From the cell containing the given text, extract its center point as [X, Y] coordinate. 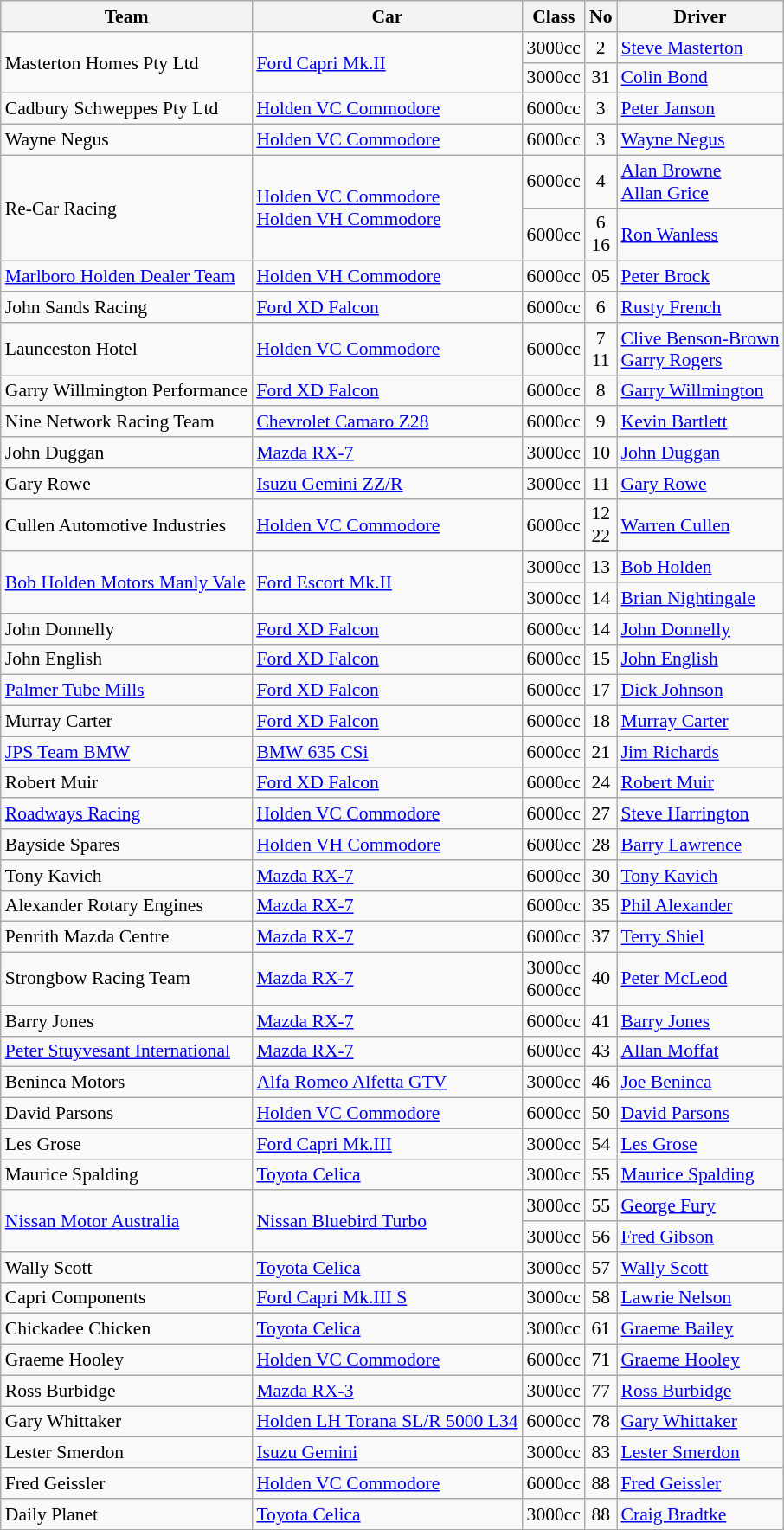
Rusty French [701, 307]
41 [601, 1021]
Craig Bradtke [701, 1514]
Fred Gibson [701, 1237]
6 [601, 307]
Nine Network Racing Team [126, 422]
Steve Harrington [701, 814]
711 [601, 350]
Driver [701, 16]
Re-Car Racing [126, 208]
Peter McLeod [701, 980]
13 [601, 568]
Marlboro Holden Dealer Team [126, 277]
Roadways Racing [126, 814]
Nissan Motor Australia [126, 1222]
Nissan Bluebird Turbo [387, 1222]
46 [601, 1083]
Team [126, 16]
Peter Brock [701, 277]
Warren Cullen [701, 524]
71 [601, 1360]
JPS Team BMW [126, 752]
56 [601, 1237]
Holden LH Torana SL/R 5000 L34 [387, 1422]
Mazda RX-3 [387, 1391]
Bob Holden [701, 568]
05 [601, 277]
77 [601, 1391]
Masterton Homes Pty Ltd [126, 62]
10 [601, 453]
Capri Components [126, 1298]
Ford Capri Mk.II [387, 62]
35 [601, 906]
50 [601, 1114]
21 [601, 752]
Palmer Tube Mills [126, 691]
Phil Alexander [701, 906]
BMW 635 CSi [387, 752]
17 [601, 691]
61 [601, 1329]
83 [601, 1453]
Terry Shiel [701, 937]
43 [601, 1051]
Car [387, 16]
27 [601, 814]
Isuzu Gemini [387, 1453]
Brian Nightingale [701, 598]
Holden VC CommodoreHolden VH Commodore [387, 208]
4 [601, 182]
Alfa Romeo Alfetta GTV [387, 1083]
40 [601, 980]
Garry Willmington Performance [126, 391]
Garry Willmington [701, 391]
616 [601, 234]
28 [601, 845]
Barry Lawrence [701, 845]
Lawrie Nelson [701, 1298]
37 [601, 937]
Ford Escort Mk.II [387, 583]
No [601, 16]
Bob Holden Motors Manly Vale [126, 583]
Colin Bond [701, 78]
Cadbury Schweppes Pty Ltd [126, 109]
Kevin Bartlett [701, 422]
Ford Capri Mk.III S [387, 1298]
Dick Johnson [701, 691]
George Fury [701, 1206]
Peter Janson [701, 109]
9 [601, 422]
Alan Browne Allan Grice [701, 182]
Bayside Spares [126, 845]
Cullen Automotive Industries [126, 524]
Peter Stuyvesant International [126, 1051]
15 [601, 659]
24 [601, 783]
58 [601, 1298]
18 [601, 722]
Strongbow Racing Team [126, 980]
30 [601, 876]
Clive Benson-Brown Garry Rogers [701, 350]
8 [601, 391]
Daily Planet [126, 1514]
3000cc6000cc [554, 980]
78 [601, 1422]
Graeme Bailey [701, 1329]
Penrith Mazda Centre [126, 937]
12 22 [601, 524]
Allan Moffat [701, 1051]
11 [601, 484]
Chickadee Chicken [126, 1329]
54 [601, 1144]
Chevrolet Camaro Z28 [387, 422]
57 [601, 1268]
Class [554, 16]
Alexander Rotary Engines [126, 906]
Joe Beninca [701, 1083]
31 [601, 78]
Launceston Hotel [126, 350]
Steve Masterton [701, 48]
John Sands Racing [126, 307]
Ron Wanless [701, 234]
Beninca Motors [126, 1083]
Isuzu Gemini ZZ/R [387, 484]
Jim Richards [701, 752]
2 [601, 48]
Ford Capri Mk.III [387, 1144]
